Return the [X, Y] coordinate for the center point of the cell that contains the specified text.  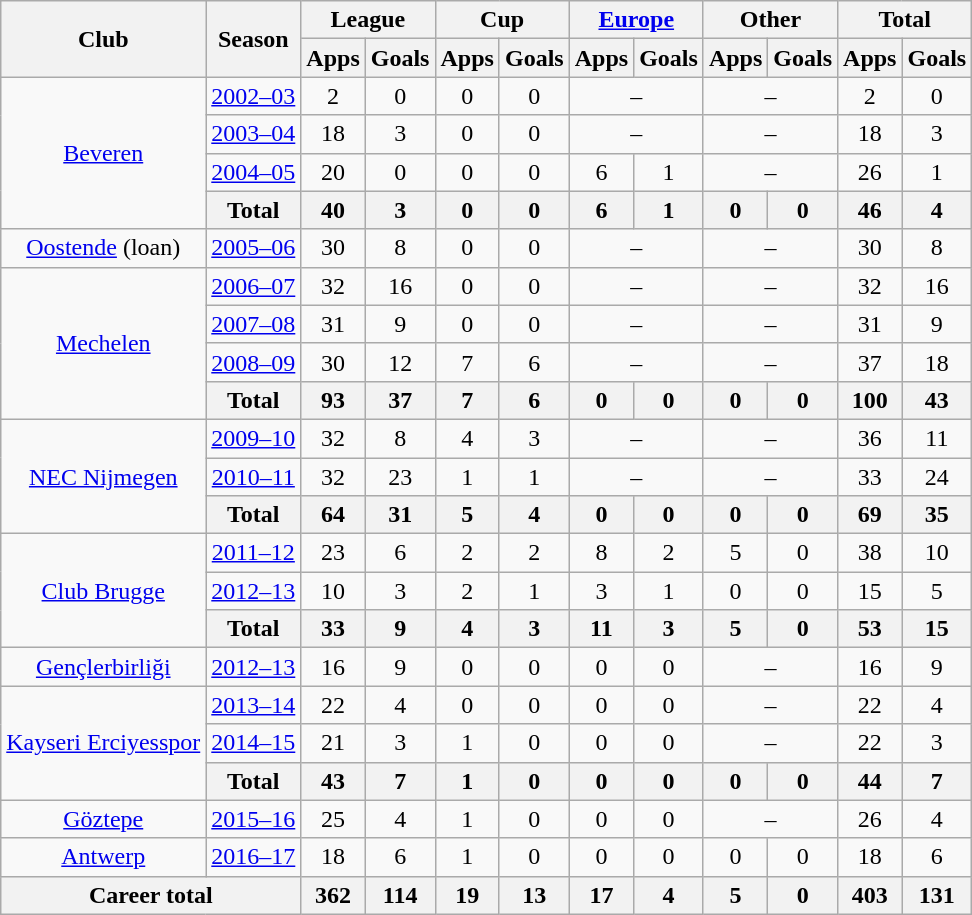
20 [333, 172]
93 [333, 400]
35 [937, 515]
2008–09 [254, 362]
69 [870, 515]
League [368, 20]
38 [870, 553]
2007–08 [254, 324]
21 [333, 743]
46 [870, 210]
Beveren [104, 153]
Club Brugge [104, 591]
2016–17 [254, 857]
2004–05 [254, 172]
17 [601, 895]
2014–15 [254, 743]
Kayseri Erciyesspor [104, 743]
NEC Nijmegen [104, 476]
Cup [502, 20]
25 [333, 819]
2005–06 [254, 248]
2006–07 [254, 286]
12 [400, 362]
Antwerp [104, 857]
114 [400, 895]
44 [870, 781]
Season [254, 39]
Göztepe [104, 819]
13 [534, 895]
36 [870, 438]
Mechelen [104, 343]
Other [770, 20]
2009–10 [254, 438]
403 [870, 895]
53 [870, 629]
Career total [151, 895]
19 [467, 895]
100 [870, 400]
131 [937, 895]
2011–12 [254, 553]
362 [333, 895]
40 [333, 210]
Europe [636, 20]
24 [937, 477]
2002–03 [254, 96]
Club [104, 39]
Gençlerbirliği [104, 667]
Oostende (loan) [104, 248]
2003–04 [254, 134]
2010–11 [254, 477]
64 [333, 515]
2015–16 [254, 819]
2013–14 [254, 705]
